Identify which cell holds the provided text, then report its [X, Y] central coordinate. 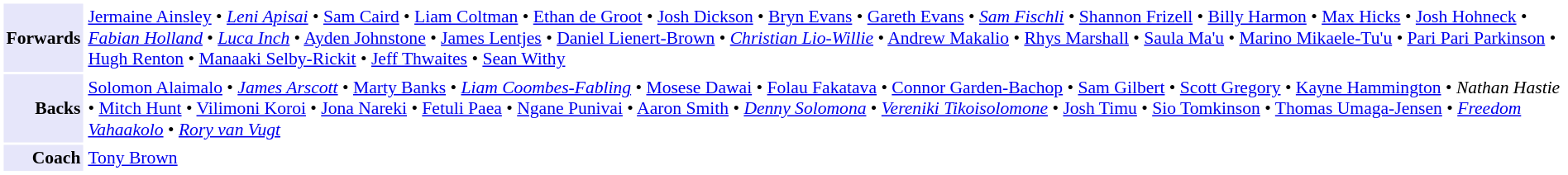
Coach [43, 158]
Forwards [43, 37]
Tony Brown [825, 158]
Backs [43, 108]
